Find where the given text appears and provide that cell's center as [X, Y] coordinate. 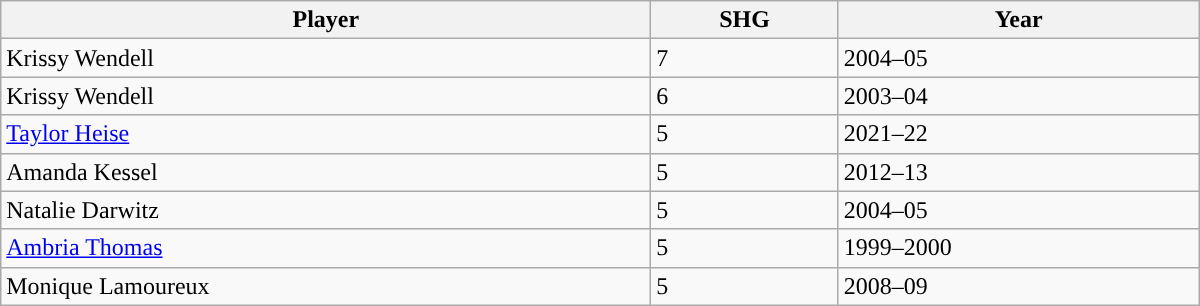
2021–22 [1018, 134]
Natalie Darwitz [326, 210]
SHG [744, 20]
7 [744, 58]
Monique Lamoureux [326, 286]
2008–09 [1018, 286]
Player [326, 20]
6 [744, 96]
2003–04 [1018, 96]
Amanda Kessel [326, 172]
Taylor Heise [326, 134]
Year [1018, 20]
Ambria Thomas [326, 248]
1999–2000 [1018, 248]
2012–13 [1018, 172]
